Return (X, Y) of the center of cell containing provided text 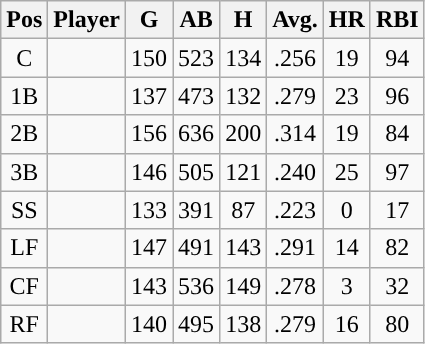
84 (397, 134)
87 (244, 210)
.291 (296, 248)
HR (346, 20)
156 (150, 134)
495 (196, 324)
G (150, 20)
3 (346, 286)
149 (244, 286)
147 (150, 248)
140 (150, 324)
146 (150, 172)
491 (196, 248)
23 (346, 96)
94 (397, 58)
134 (244, 58)
C (24, 58)
17 (397, 210)
82 (397, 248)
RBI (397, 20)
137 (150, 96)
3B (24, 172)
14 (346, 248)
536 (196, 286)
RF (24, 324)
138 (244, 324)
25 (346, 172)
16 (346, 324)
SS (24, 210)
1B (24, 96)
121 (244, 172)
96 (397, 96)
.240 (296, 172)
Player (87, 20)
AB (196, 20)
200 (244, 134)
H (244, 20)
.256 (296, 58)
.278 (296, 286)
CF (24, 286)
391 (196, 210)
150 (150, 58)
2B (24, 134)
505 (196, 172)
133 (150, 210)
32 (397, 286)
Avg. (296, 20)
Pos (24, 20)
LF (24, 248)
0 (346, 210)
523 (196, 58)
636 (196, 134)
97 (397, 172)
.223 (296, 210)
.314 (296, 134)
132 (244, 96)
80 (397, 324)
473 (196, 96)
